Locate the cell with the specified text and output its [x, y] center coordinate. 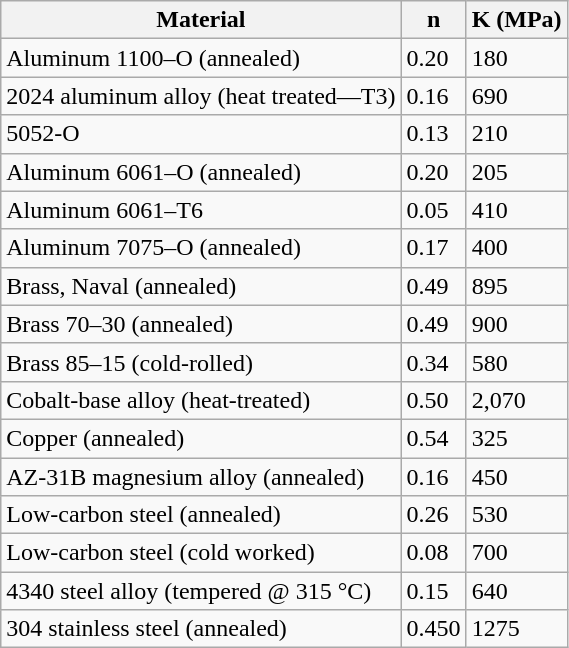
2024 aluminum alloy (heat treated—T3) [201, 96]
0.450 [434, 629]
5052-O [201, 134]
900 [516, 324]
Copper (annealed) [201, 438]
0.13 [434, 134]
Aluminum 6061–O (annealed) [201, 172]
580 [516, 362]
325 [516, 438]
180 [516, 58]
0.50 [434, 400]
450 [516, 477]
Brass 70–30 (annealed) [201, 324]
Brass, Naval (annealed) [201, 286]
Low-carbon steel (annealed) [201, 515]
0.08 [434, 553]
Material [201, 20]
0.05 [434, 210]
530 [516, 515]
0.54 [434, 438]
Brass 85–15 (cold-rolled) [201, 362]
4340 steel alloy (tempered @ 315 °C) [201, 591]
1275 [516, 629]
304 stainless steel (annealed) [201, 629]
210 [516, 134]
0.17 [434, 248]
0.34 [434, 362]
Cobalt-base alloy (heat-treated) [201, 400]
K (MPa) [516, 20]
n [434, 20]
2,070 [516, 400]
205 [516, 172]
640 [516, 591]
Aluminum 6061–T6 [201, 210]
0.26 [434, 515]
895 [516, 286]
Low-carbon steel (cold worked) [201, 553]
400 [516, 248]
Aluminum 7075–O (annealed) [201, 248]
0.15 [434, 591]
690 [516, 96]
410 [516, 210]
Aluminum 1100–O (annealed) [201, 58]
700 [516, 553]
AZ-31B magnesium alloy (annealed) [201, 477]
